For the text-containing cell, return its midpoint in [x, y] coordinate format. 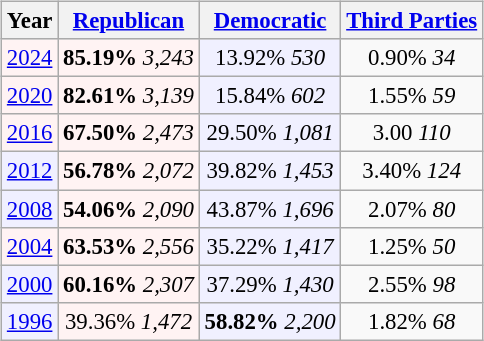
2016 [30, 133]
1996 [30, 321]
3.00 110 [412, 133]
58.82% 2,200 [270, 321]
39.82% 1,453 [270, 171]
1.55% 59 [412, 96]
85.19% 3,243 [129, 58]
43.87% 1,696 [270, 209]
35.22% 1,417 [270, 246]
60.16% 2,307 [129, 284]
1.82% 68 [412, 321]
82.61% 3,139 [129, 96]
2024 [30, 58]
Third Parties [412, 21]
67.50% 2,473 [129, 133]
13.92% 530 [270, 58]
29.50% 1,081 [270, 133]
54.06% 2,090 [129, 209]
39.36% 1,472 [129, 321]
15.84% 602 [270, 96]
3.40% 124 [412, 171]
2000 [30, 284]
2.07% 80 [412, 209]
Year [30, 21]
56.78% 2,072 [129, 171]
Republican [129, 21]
37.29% 1,430 [270, 284]
1.25% 50 [412, 246]
2008 [30, 209]
Democratic [270, 21]
2.55% 98 [412, 284]
0.90% 34 [412, 58]
2020 [30, 96]
63.53% 2,556 [129, 246]
2004 [30, 246]
2012 [30, 171]
